Identify which cell holds the provided text, then report its (x, y) central coordinate. 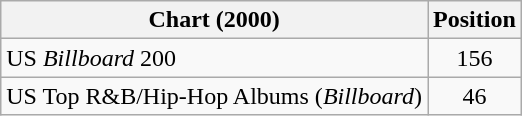
Position (475, 20)
US Billboard 200 (214, 58)
US Top R&B/Hip-Hop Albums (Billboard) (214, 96)
Chart (2000) (214, 20)
156 (475, 58)
46 (475, 96)
